Pinpoint the cell where the given text exists, returning its (X, Y) midpoint coordinate. 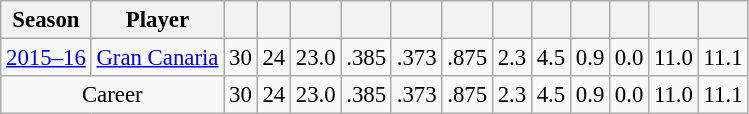
Gran Canaria (158, 58)
2015–16 (46, 58)
Career (112, 95)
Player (158, 20)
Season (46, 20)
